Detect which cell encompasses the target text, then output its (x, y) center coordinate. 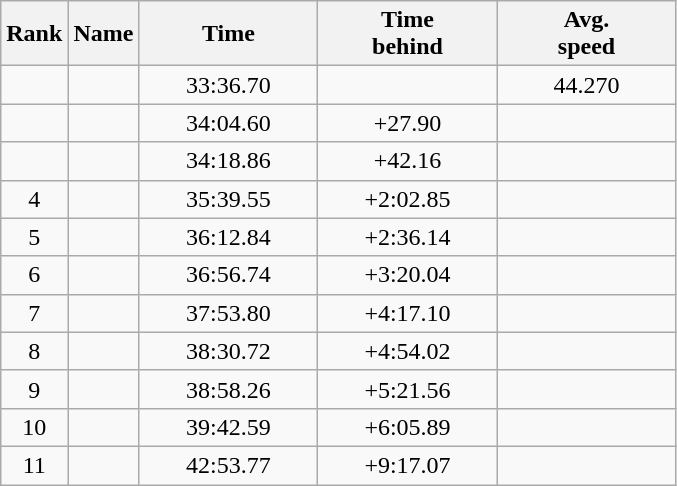
+4:17.10 (408, 313)
34:18.86 (228, 161)
9 (34, 389)
36:56.74 (228, 275)
7 (34, 313)
+9:17.07 (408, 465)
42:53.77 (228, 465)
5 (34, 237)
Name (104, 34)
+27.90 (408, 123)
35:39.55 (228, 199)
Rank (34, 34)
+2:36.14 (408, 237)
37:53.80 (228, 313)
Time (228, 34)
Timebehind (408, 34)
38:30.72 (228, 351)
33:36.70 (228, 85)
10 (34, 427)
8 (34, 351)
+6:05.89 (408, 427)
+2:02.85 (408, 199)
36:12.84 (228, 237)
34:04.60 (228, 123)
+4:54.02 (408, 351)
39:42.59 (228, 427)
38:58.26 (228, 389)
Avg.speed (586, 34)
+3:20.04 (408, 275)
+5:21.56 (408, 389)
11 (34, 465)
+42.16 (408, 161)
6 (34, 275)
4 (34, 199)
44.270 (586, 85)
